Detect which cell encompasses the target text, then output its [x, y] center coordinate. 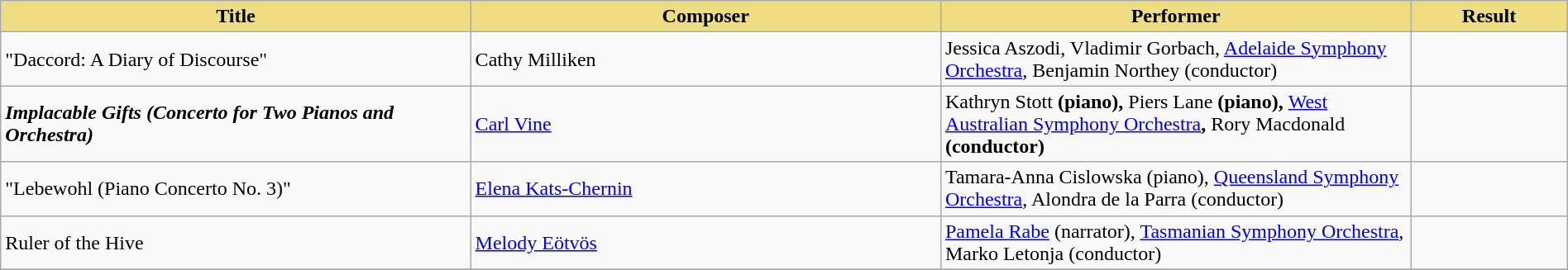
Result [1489, 17]
Kathryn Stott (piano), Piers Lane (piano), West Australian Symphony Orchestra, Rory Macdonald (conductor) [1175, 124]
Title [236, 17]
Composer [705, 17]
Pamela Rabe (narrator), Tasmanian Symphony Orchestra, Marko Letonja (conductor) [1175, 243]
Ruler of the Hive [236, 243]
"Daccord: A Diary of Discourse" [236, 59]
Performer [1175, 17]
Elena Kats-Chernin [705, 188]
Melody Eötvös [705, 243]
Cathy Milliken [705, 59]
Jessica Aszodi, Vladimir Gorbach, Adelaide Symphony Orchestra, Benjamin Northey (conductor) [1175, 59]
Implacable Gifts (Concerto for Two Pianos and Orchestra) [236, 124]
"Lebewohl (Piano Concerto No. 3)" [236, 188]
Carl Vine [705, 124]
Tamara-Anna Cislowska (piano), Queensland Symphony Orchestra, Alondra de la Parra (conductor) [1175, 188]
